Capture the cell that displays the provided text and extract its (x, y) central coordinate. 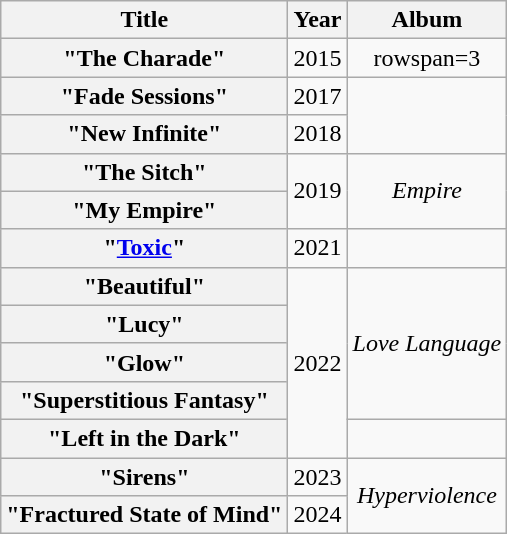
"Fade Sessions" (144, 96)
2019 (318, 191)
"Lucy" (144, 324)
Hyperviolence (427, 496)
2017 (318, 96)
"Fractured State of Mind" (144, 515)
"Superstitious Fantasy" (144, 400)
Empire (427, 191)
Album (427, 20)
2022 (318, 362)
"The Sitch" (144, 172)
Love Language (427, 343)
"Beautiful" (144, 286)
"New Infinite" (144, 134)
"My Empire" (144, 210)
2023 (318, 477)
2018 (318, 134)
2024 (318, 515)
"The Charade" (144, 58)
rowspan=3 (427, 58)
"Toxic" (144, 248)
"Left in the Dark" (144, 438)
"Sirens" (144, 477)
2015 (318, 58)
Title (144, 20)
"Glow" (144, 362)
Year (318, 20)
2021 (318, 248)
